Return the [x, y] coordinate for the center point of the cell that contains the specified text.  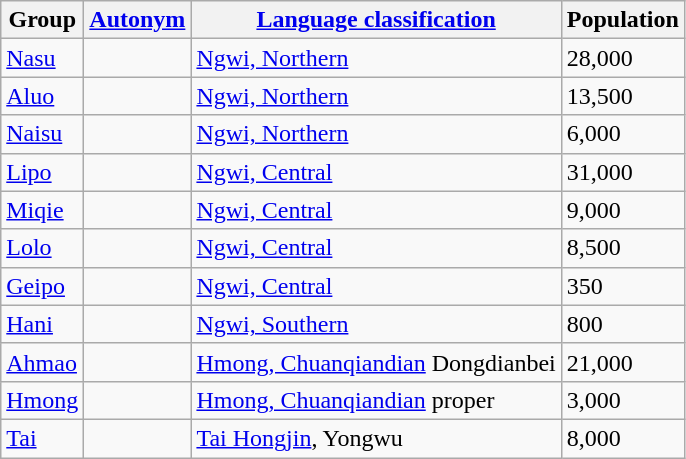
9,000 [622, 210]
6,000 [622, 134]
Population [622, 20]
Group [42, 20]
Ngwi, Southern [376, 324]
Miqie [42, 210]
Naisu [42, 134]
8,000 [622, 438]
Lipo [42, 172]
Hmong [42, 400]
Autonym [138, 20]
Geipo [42, 286]
Tai [42, 438]
Hmong, Chuanqiandian Dongdianbei [376, 362]
Aluo [42, 96]
Ahmao [42, 362]
21,000 [622, 362]
Lolo [42, 248]
Language classification [376, 20]
13,500 [622, 96]
3,000 [622, 400]
Hmong, Chuanqiandian proper [376, 400]
800 [622, 324]
Nasu [42, 58]
Hani [42, 324]
28,000 [622, 58]
31,000 [622, 172]
350 [622, 286]
8,500 [622, 248]
Tai Hongjin, Yongwu [376, 438]
